Scan for the cell matching the given text and deliver its (X, Y) coordinate at center. 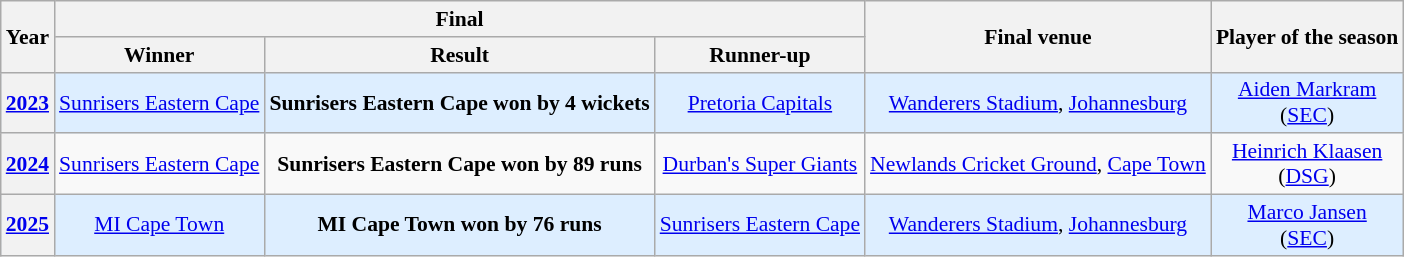
Aiden Markram(SEC) (1308, 102)
Sunrisers Eastern Cape won by 89 runs (459, 164)
Pretoria Capitals (760, 102)
MI Cape Town (159, 226)
Result (459, 55)
Marco Jansen(SEC) (1308, 226)
Newlands Cricket Ground, Cape Town (1038, 164)
2025 (28, 226)
Durban's Super Giants (760, 164)
Player of the season (1308, 36)
Winner (159, 55)
2024 (28, 164)
Final venue (1038, 36)
Runner-up (760, 55)
MI Cape Town won by 76 runs (459, 226)
Sunrisers Eastern Cape won by 4 wickets (459, 102)
Heinrich Klaasen(DSG) (1308, 164)
2023 (28, 102)
Year (28, 36)
Final (460, 19)
